Detect which cell encompasses the target text, then output its [X, Y] center coordinate. 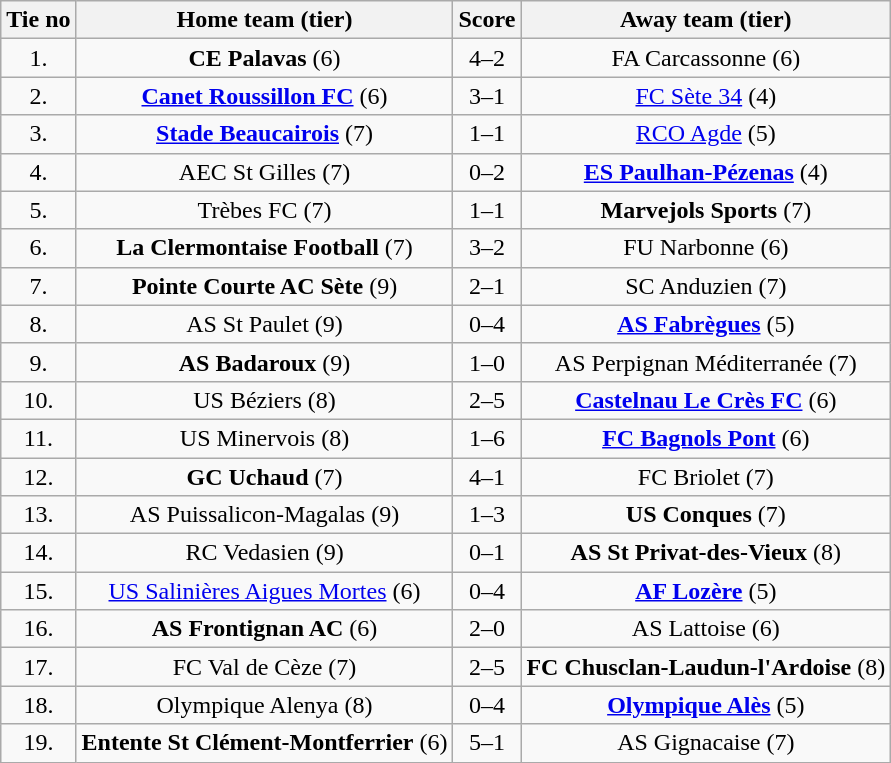
AS Perpignan Méditerranée (7) [706, 362]
12. [38, 477]
Tie no [38, 20]
AS Lattoise (6) [706, 629]
Trèbes FC (7) [264, 210]
US Béziers (8) [264, 400]
15. [38, 591]
AS Gignacaise (7) [706, 743]
4–2 [487, 58]
Canet Roussillon FC (6) [264, 96]
Olympique Alès (5) [706, 705]
AS St Paulet (9) [264, 324]
1–3 [487, 515]
3–1 [487, 96]
1–6 [487, 438]
Stade Beaucairois (7) [264, 134]
17. [38, 667]
11. [38, 438]
AS St Privat-des-Vieux (8) [706, 553]
AS Frontignan AC (6) [264, 629]
5–1 [487, 743]
FA Carcassonne (6) [706, 58]
RC Vedasien (9) [264, 553]
14. [38, 553]
Entente St Clément-Montferrier (6) [264, 743]
5. [38, 210]
AF Lozère (5) [706, 591]
Castelnau Le Crès FC (6) [706, 400]
1–0 [487, 362]
FU Narbonne (6) [706, 248]
FC Val de Cèze (7) [264, 667]
ES Paulhan-Pézenas (4) [706, 172]
7. [38, 286]
4–1 [487, 477]
GC Uchaud (7) [264, 477]
FC Briolet (7) [706, 477]
Pointe Courte AC Sète (9) [264, 286]
16. [38, 629]
3. [38, 134]
AS Puissalicon-Magalas (9) [264, 515]
SC Anduzien (7) [706, 286]
8. [38, 324]
Score [487, 20]
3–2 [487, 248]
1. [38, 58]
0–1 [487, 553]
La Clermontaise Football (7) [264, 248]
Marvejols Sports (7) [706, 210]
9. [38, 362]
RCO Agde (5) [706, 134]
AEC St Gilles (7) [264, 172]
FC Bagnols Pont (6) [706, 438]
Olympique Alenya (8) [264, 705]
18. [38, 705]
2–0 [487, 629]
US Salinières Aigues Mortes (6) [264, 591]
2. [38, 96]
FC Sète 34 (4) [706, 96]
6. [38, 248]
13. [38, 515]
Away team (tier) [706, 20]
19. [38, 743]
US Conques (7) [706, 515]
FC Chusclan-Laudun-l'Ardoise (8) [706, 667]
AS Badaroux (9) [264, 362]
US Minervois (8) [264, 438]
AS Fabrègues (5) [706, 324]
10. [38, 400]
2–1 [487, 286]
Home team (tier) [264, 20]
CE Palavas (6) [264, 58]
4. [38, 172]
0–2 [487, 172]
